From the cell containing the given text, extract its center point as (x, y) coordinate. 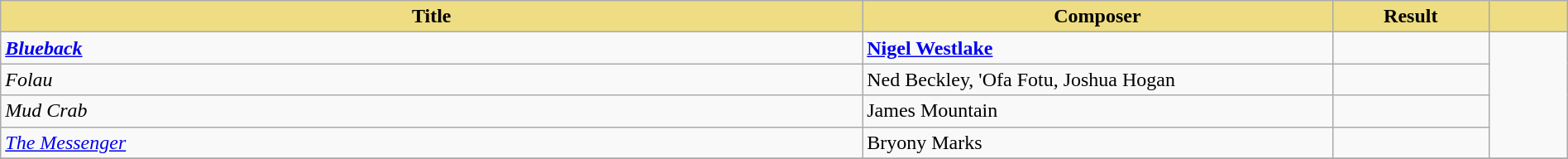
Mud Crab (432, 111)
James Mountain (1097, 111)
Composer (1097, 17)
Folau (432, 79)
Ned Beckley, 'Ofa Fotu, Joshua Hogan (1097, 79)
Title (432, 17)
Nigel Westlake (1097, 48)
The Messenger (432, 142)
Blueback (432, 48)
Result (1411, 17)
Bryony Marks (1097, 142)
